Output the [X, Y] coordinate of the center of the cell containing the given text.  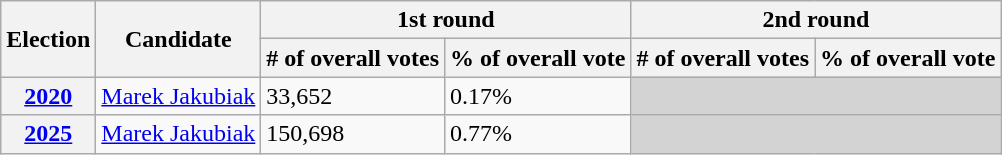
Candidate [178, 39]
Election [48, 39]
2025 [48, 134]
150,698 [353, 134]
33,652 [353, 96]
0.17% [538, 96]
0.77% [538, 134]
2nd round [816, 20]
1st round [446, 20]
2020 [48, 96]
